From the cell containing the given text, extract its center point as (x, y) coordinate. 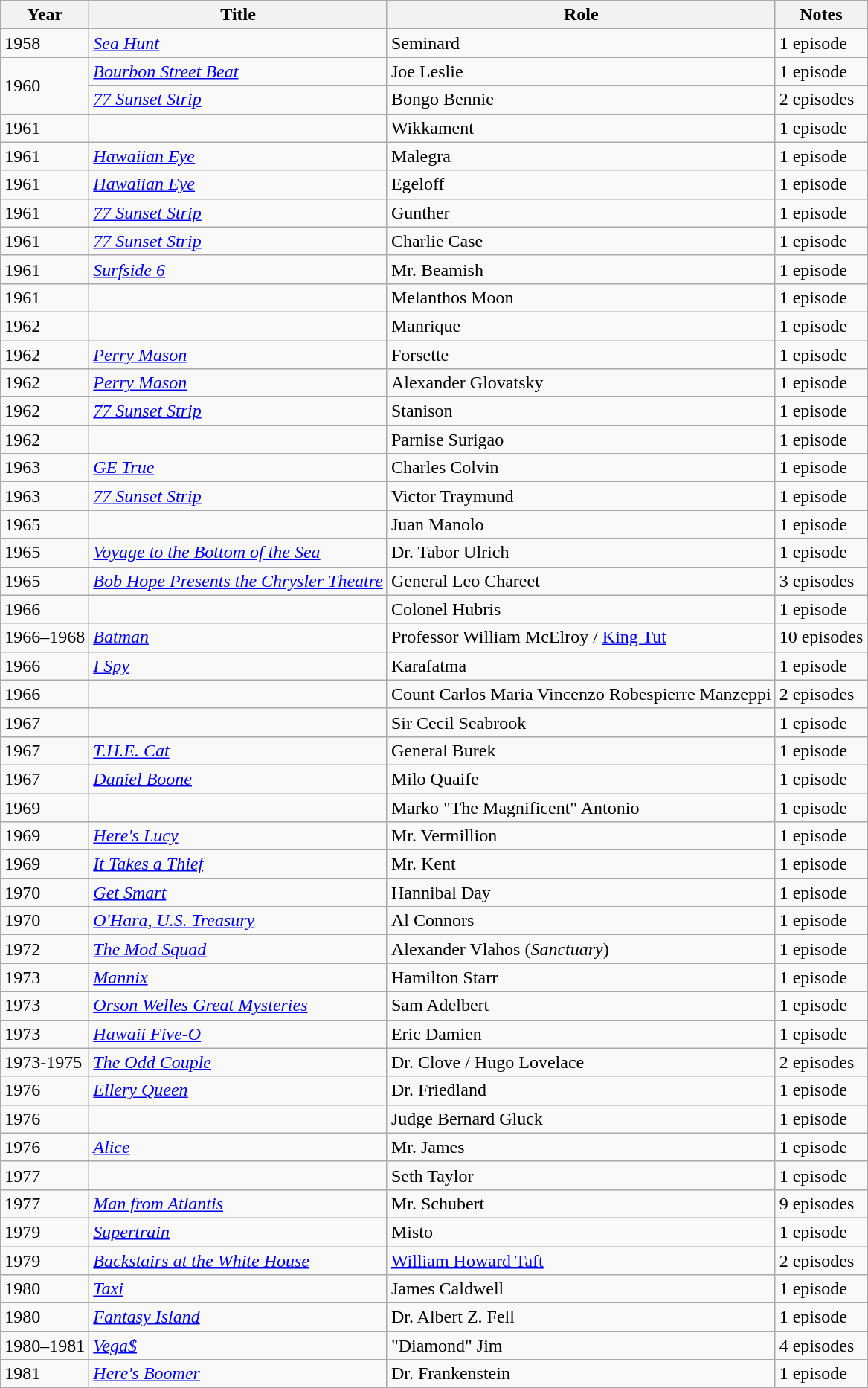
It Takes a Thief (238, 864)
The Odd Couple (238, 1062)
Hawaii Five-O (238, 1034)
Mr. Beamish (581, 269)
Stanison (581, 411)
Dr. Tabor Ulrich (581, 553)
Alexander Vlahos (Sanctuary) (581, 949)
GE True (238, 468)
Alexander Glovatsky (581, 383)
Man from Atlantis (238, 1204)
Mannix (238, 977)
Forsette (581, 355)
Misto (581, 1232)
1981 (45, 1374)
1958 (45, 43)
Dr. Frankenstein (581, 1374)
Sir Cecil Seabrook (581, 722)
Al Connors (581, 921)
"Diamond" Jim (581, 1346)
Voyage to the Bottom of the Sea (238, 553)
Hannibal Day (581, 893)
Melanthos Moon (581, 298)
Fantasy Island (238, 1317)
Wikkament (581, 128)
1960 (45, 86)
O'Hara, U.S. Treasury (238, 921)
1980–1981 (45, 1346)
Year (45, 15)
Parnise Surigao (581, 440)
Batman (238, 637)
1966–1968 (45, 637)
Bongo Bennie (581, 100)
Mr. Vermillion (581, 836)
Victor Traymund (581, 496)
Here's Lucy (238, 836)
Judge Bernard Gluck (581, 1119)
Supertrain (238, 1232)
Dr. Albert Z. Fell (581, 1317)
Bob Hope Presents the Chrysler Theatre (238, 581)
Charlie Case (581, 241)
Charles Colvin (581, 468)
Seth Taylor (581, 1175)
Role (581, 15)
Ellery Queen (238, 1090)
Vega$ (238, 1346)
Juan Manolo (581, 524)
Alice (238, 1147)
Title (238, 15)
Notes (821, 15)
Gunther (581, 213)
Count Carlos Maria Vincenzo Robespierre Manzeppi (581, 694)
Professor William McElroy / King Tut (581, 637)
Orson Welles Great Mysteries (238, 1006)
I Spy (238, 666)
Karafatma (581, 666)
3 episodes (821, 581)
Backstairs at the White House (238, 1261)
Milo Quaife (581, 779)
Eric Damien (581, 1034)
T.H.E. Cat (238, 751)
General Leo Chareet (581, 581)
General Burek (581, 751)
Marko "The Magnificent" Antonio (581, 807)
Daniel Boone (238, 779)
Joe Leslie (581, 71)
Taxi (238, 1289)
William Howard Taft (581, 1261)
Dr. Friedland (581, 1090)
Manrique (581, 326)
9 episodes (821, 1204)
Get Smart (238, 893)
The Mod Squad (238, 949)
1973-1975 (45, 1062)
1972 (45, 949)
James Caldwell (581, 1289)
Mr. Schubert (581, 1204)
4 episodes (821, 1346)
Mr. James (581, 1147)
Surfside 6 (238, 269)
Here's Boomer (238, 1374)
Dr. Clove / Hugo Lovelace (581, 1062)
Bourbon Street Beat (238, 71)
Malegra (581, 156)
Sea Hunt (238, 43)
Seminard (581, 43)
Colonel Hubris (581, 609)
Sam Adelbert (581, 1006)
10 episodes (821, 637)
Egeloff (581, 184)
Mr. Kent (581, 864)
Hamilton Starr (581, 977)
